Return the (x, y) coordinate for the center point of the cell that contains the specified text.  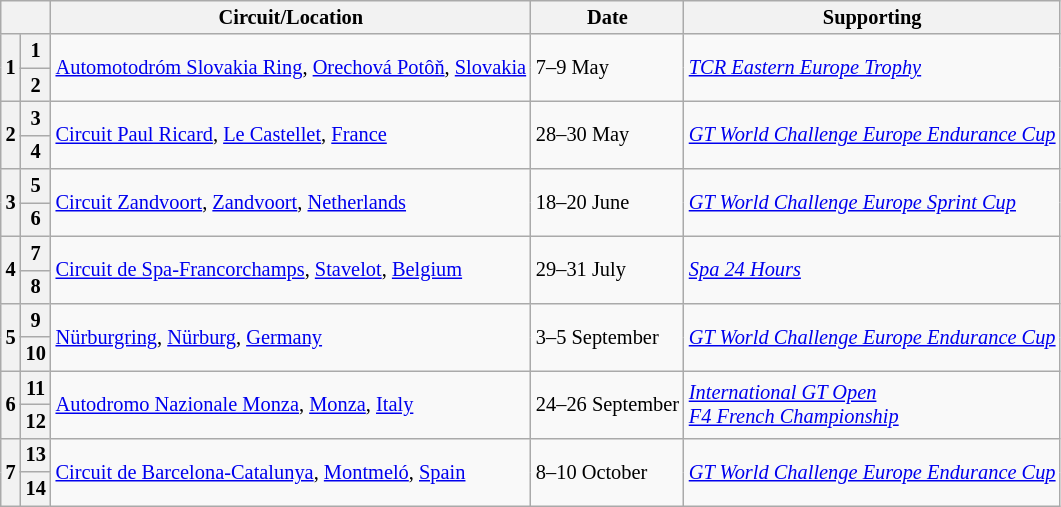
11 (36, 388)
GT World Challenge Europe Sprint Cup (872, 202)
9 (36, 320)
13 (36, 455)
8 (36, 287)
Circuit/Location (291, 17)
Nürburgring, Nürburg, Germany (291, 336)
28–30 May (608, 134)
8–10 October (608, 472)
International GT Open F4 French Championship (872, 404)
14 (36, 489)
18–20 June (608, 202)
Automotodróm Slovakia Ring, Orechová Potôň, Slovakia (291, 68)
12 (36, 421)
24–26 September (608, 404)
29–31 July (608, 270)
Circuit de Barcelona-Catalunya, Montmeló, Spain (291, 472)
Autodromo Nazionale Monza, Monza, Italy (291, 404)
TCR Eastern Europe Trophy (872, 68)
7–9 May (608, 68)
Circuit de Spa-Francorchamps, Stavelot, Belgium (291, 270)
3–5 September (608, 336)
Supporting (872, 17)
Circuit Zandvoort, Zandvoort, Netherlands (291, 202)
Spa 24 Hours (872, 270)
Date (608, 17)
Circuit Paul Ricard, Le Castellet, France (291, 134)
10 (36, 354)
